Provide the (X, Y) coordinate of the cell's center where the given text is located.  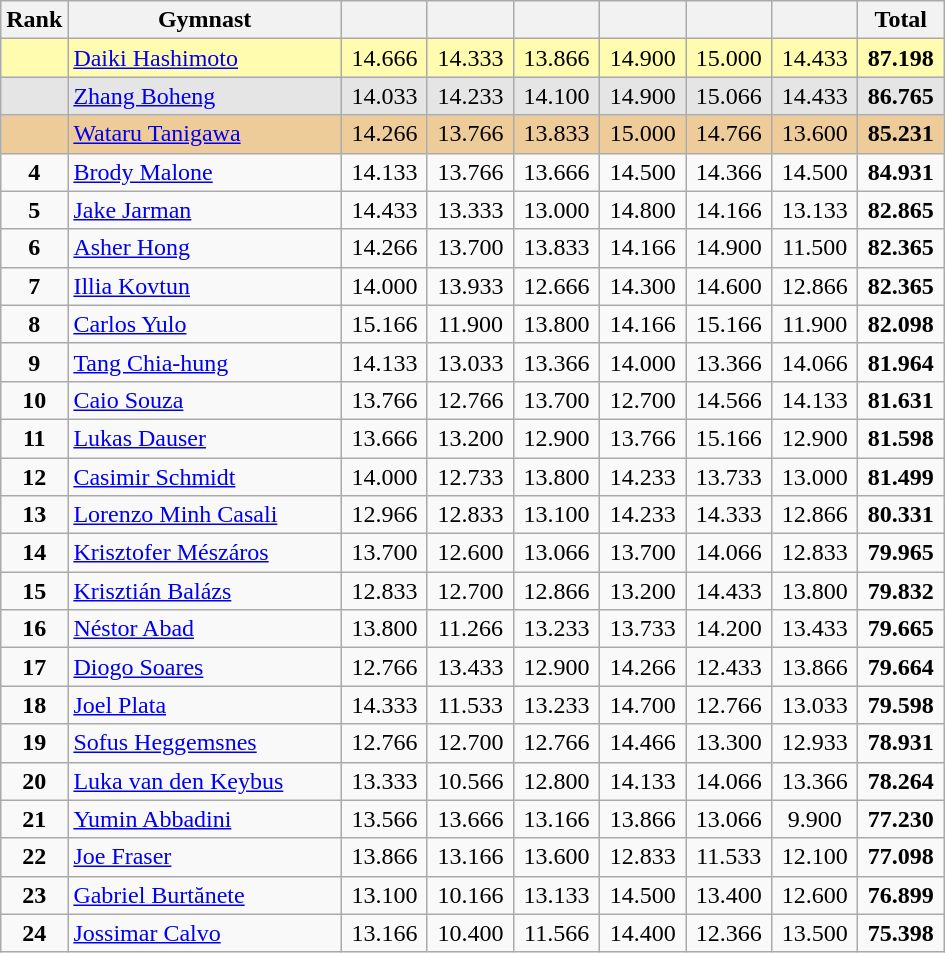
79.664 (901, 667)
Gymnast (205, 20)
Krisztián Balázs (205, 591)
13.933 (470, 286)
Jossimar Calvo (205, 933)
13.300 (729, 743)
14.200 (729, 629)
8 (34, 324)
23 (34, 895)
82.865 (901, 210)
19 (34, 743)
13.500 (815, 933)
Brody Malone (205, 172)
Asher Hong (205, 248)
Gabriel Burtănete (205, 895)
12.966 (384, 515)
82.098 (901, 324)
Rank (34, 20)
81.499 (901, 477)
14.766 (729, 134)
4 (34, 172)
10.566 (470, 781)
Total (901, 20)
11.266 (470, 629)
79.965 (901, 553)
79.832 (901, 591)
Carlos Yulo (205, 324)
Daiki Hashimoto (205, 58)
5 (34, 210)
14.566 (729, 400)
78.264 (901, 781)
81.598 (901, 438)
Jake Jarman (205, 210)
10 (34, 400)
84.931 (901, 172)
Illia Kovtun (205, 286)
81.631 (901, 400)
85.231 (901, 134)
Krisztofer Mészáros (205, 553)
10.166 (470, 895)
Yumin Abbadini (205, 819)
12.733 (470, 477)
Diogo Soares (205, 667)
15.066 (729, 96)
14.366 (729, 172)
13.566 (384, 819)
9 (34, 362)
14.300 (643, 286)
Luka van den Keybus (205, 781)
14.800 (643, 210)
11.566 (557, 933)
Lukas Dauser (205, 438)
12.933 (815, 743)
7 (34, 286)
Wataru Tanigawa (205, 134)
17 (34, 667)
Lorenzo Minh Casali (205, 515)
22 (34, 857)
18 (34, 705)
12.800 (557, 781)
14.600 (729, 286)
Zhang Boheng (205, 96)
14.700 (643, 705)
79.598 (901, 705)
Joel Plata (205, 705)
20 (34, 781)
75.398 (901, 933)
14.666 (384, 58)
77.098 (901, 857)
12.433 (729, 667)
76.899 (901, 895)
14.466 (643, 743)
14.400 (643, 933)
12.366 (729, 933)
6 (34, 248)
79.665 (901, 629)
11.500 (815, 248)
16 (34, 629)
Tang Chia-hung (205, 362)
Sofus Heggemsnes (205, 743)
Caio Souza (205, 400)
Joe Fraser (205, 857)
12 (34, 477)
24 (34, 933)
86.765 (901, 96)
87.198 (901, 58)
12.100 (815, 857)
14.033 (384, 96)
12.666 (557, 286)
77.230 (901, 819)
78.931 (901, 743)
10.400 (470, 933)
13.400 (729, 895)
81.964 (901, 362)
15 (34, 591)
14.100 (557, 96)
Néstor Abad (205, 629)
21 (34, 819)
14 (34, 553)
11 (34, 438)
Casimir Schmidt (205, 477)
80.331 (901, 515)
13 (34, 515)
9.900 (815, 819)
